Capture the cell that displays the provided text and extract its (X, Y) central coordinate. 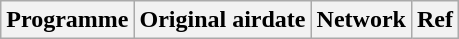
Programme (68, 20)
Original airdate (222, 20)
Ref (434, 20)
Network (361, 20)
